Search for the cell housing the specified text and yield its (x, y) center coordinate. 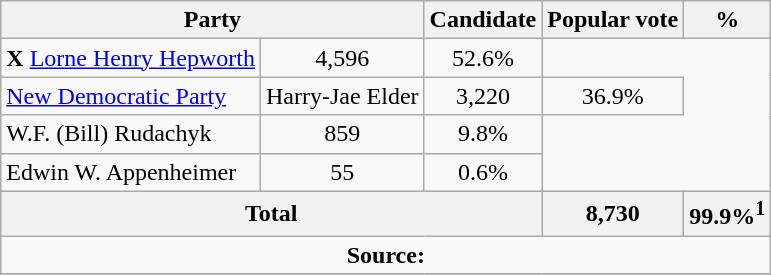
Candidate (483, 20)
8,730 (613, 214)
36.9% (613, 96)
% (728, 20)
Source: (386, 255)
W.F. (Bill) Rudachyk (131, 134)
Total (272, 214)
99.9%1 (728, 214)
Popular vote (613, 20)
3,220 (483, 96)
859 (342, 134)
Party (212, 20)
Harry-Jae Elder (342, 96)
Edwin W. Appenheimer (131, 172)
0.6% (483, 172)
55 (342, 172)
9.8% (483, 134)
New Democratic Party (131, 96)
4,596 (342, 58)
X Lorne Henry Hepworth (131, 58)
52.6% (483, 58)
